Output the [x, y] coordinate of the center of the cell containing the given text.  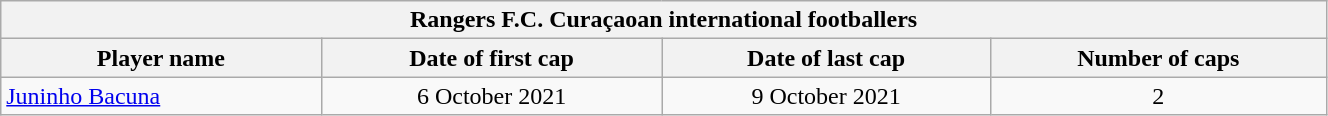
Number of caps [1158, 58]
Date of last cap [826, 58]
6 October 2021 [492, 96]
9 October 2021 [826, 96]
Player name [161, 58]
Date of first cap [492, 58]
Juninho Bacuna [161, 96]
2 [1158, 96]
Rangers F.C. Curaçaoan international footballers [664, 20]
